Extract the (X, Y) coordinate from the center of the cell holding the provided text.  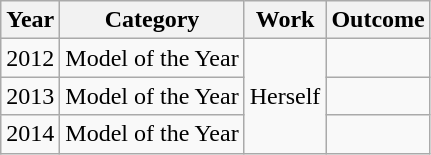
2013 (30, 96)
Herself (285, 96)
2014 (30, 134)
Outcome (378, 20)
Year (30, 20)
Work (285, 20)
Category (152, 20)
2012 (30, 58)
